Find where the given text appears and provide that cell's center as [x, y] coordinate. 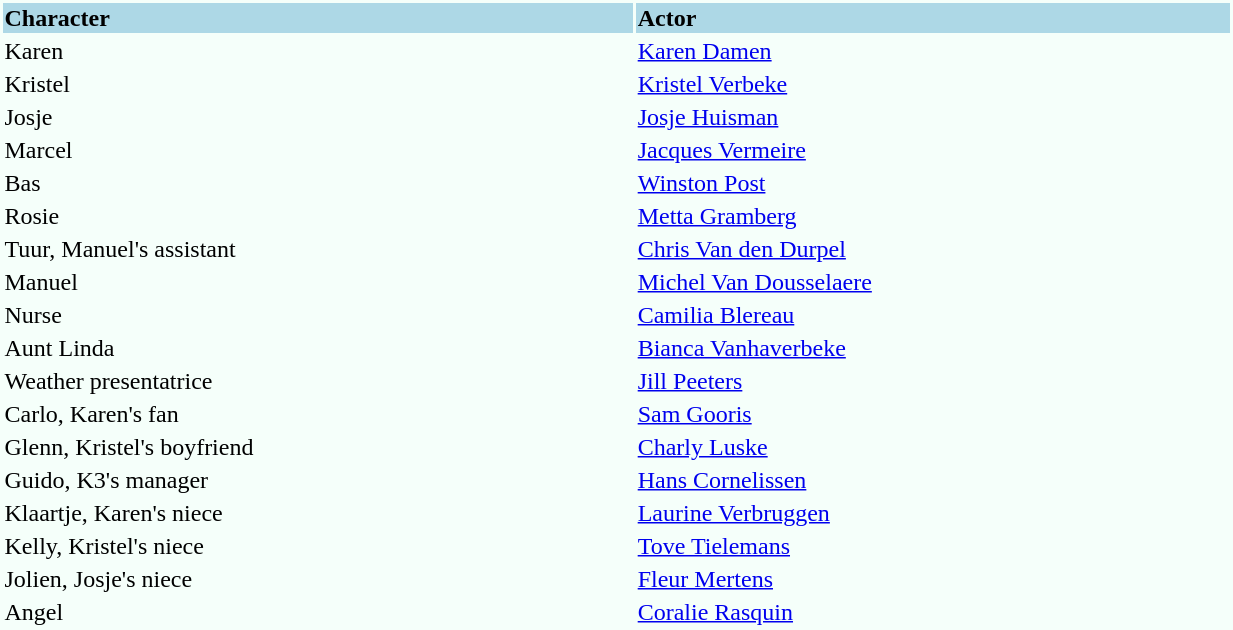
Winston Post [932, 183]
Metta Gramberg [932, 216]
Laurine Verbruggen [932, 513]
Guido, K3's manager [318, 480]
Tove Tielemans [932, 546]
Carlo, Karen's fan [318, 414]
Josje [318, 117]
Marcel [318, 150]
Glenn, Kristel's boyfriend [318, 447]
Hans Cornelissen [932, 480]
Kristel [318, 84]
Kelly, Kristel's niece [318, 546]
Bas [318, 183]
Josje Huisman [932, 117]
Manuel [318, 282]
Character [318, 18]
Actor [932, 18]
Jolien, Josje's niece [318, 579]
Aunt Linda [318, 348]
Angel [318, 612]
Bianca Vanhaverbeke [932, 348]
Jill Peeters [932, 381]
Coralie Rasquin [932, 612]
Chris Van den Durpel [932, 249]
Nurse [318, 315]
Michel Van Dousselaere [932, 282]
Sam Gooris [932, 414]
Camilia Blereau [932, 315]
Fleur Mertens [932, 579]
Karen [318, 51]
Rosie [318, 216]
Charly Luske [932, 447]
Klaartje, Karen's niece [318, 513]
Karen Damen [932, 51]
Kristel Verbeke [932, 84]
Weather presentatrice [318, 381]
Jacques Vermeire [932, 150]
Tuur, Manuel's assistant [318, 249]
